Search for the cell housing the specified text and yield its [X, Y] center coordinate. 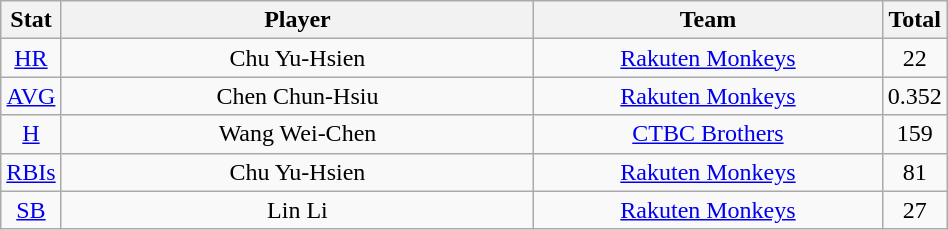
Player [298, 20]
Chen Chun-Hsiu [298, 96]
Lin Li [298, 210]
AVG [31, 96]
HR [31, 58]
SB [31, 210]
81 [914, 172]
22 [914, 58]
Stat [31, 20]
Wang Wei-Chen [298, 134]
CTBC Brothers [708, 134]
Total [914, 20]
RBIs [31, 172]
159 [914, 134]
H [31, 134]
0.352 [914, 96]
27 [914, 210]
Team [708, 20]
